Search for the cell housing the specified text and yield its (X, Y) center coordinate. 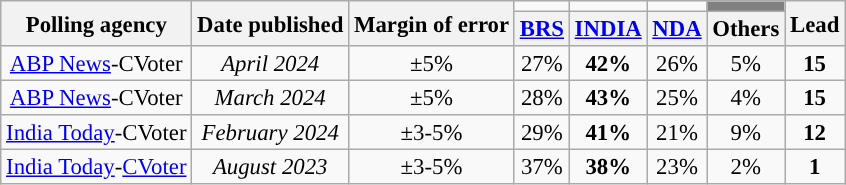
37% (542, 168)
41% (608, 132)
28% (542, 98)
Lead (815, 24)
38% (608, 168)
21% (677, 132)
April 2024 (270, 64)
5% (746, 64)
29% (542, 132)
9% (746, 132)
25% (677, 98)
NDA (677, 30)
August 2023 (270, 168)
INDIA (608, 30)
4% (746, 98)
12 (815, 132)
1 (815, 168)
BRS (542, 30)
February 2024 (270, 132)
Margin of error (432, 24)
23% (677, 168)
Date published (270, 24)
43% (608, 98)
Polling agency (96, 24)
Others (746, 30)
March 2024 (270, 98)
27% (542, 64)
26% (677, 64)
2% (746, 168)
42% (608, 64)
